Provide the (X, Y) coordinate of the cell's center where the given text is located.  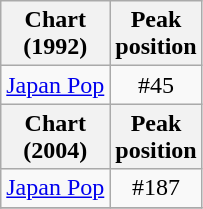
Chart (1992) (56, 34)
Chart (2004) (56, 136)
#187 (156, 188)
#45 (156, 85)
